Identify which cell holds the provided text, then report its [X, Y] central coordinate. 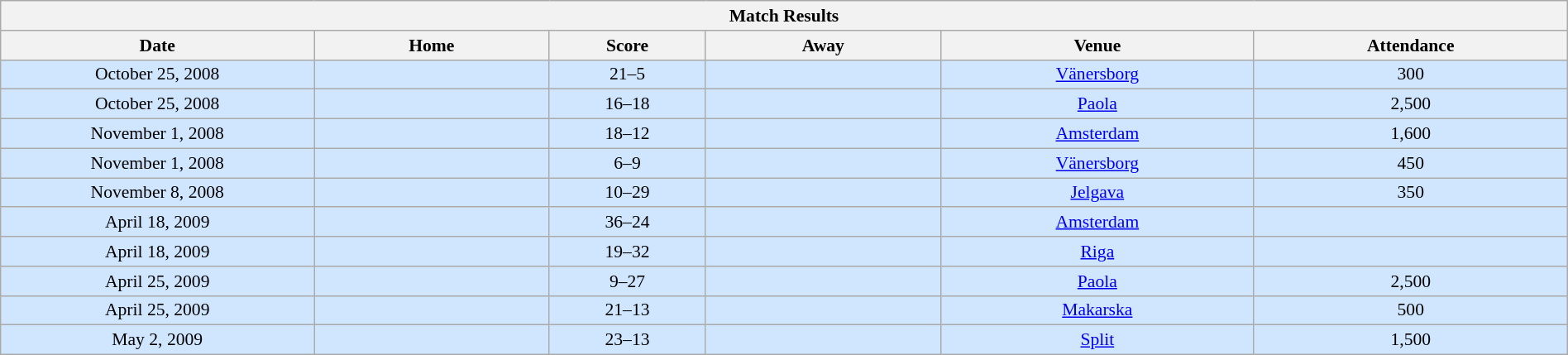
1,500 [1411, 340]
16–18 [627, 104]
350 [1411, 193]
Split [1097, 340]
6–9 [627, 163]
18–12 [627, 134]
Date [157, 46]
300 [1411, 74]
Makarska [1097, 310]
450 [1411, 163]
Away [823, 46]
9–27 [627, 281]
19–32 [627, 252]
Home [432, 46]
Score [627, 46]
36–24 [627, 223]
21–5 [627, 74]
10–29 [627, 193]
Jelgava [1097, 193]
May 2, 2009 [157, 340]
1,600 [1411, 134]
Attendance [1411, 46]
Venue [1097, 46]
23–13 [627, 340]
Match Results [784, 16]
November 8, 2008 [157, 193]
Riga [1097, 252]
500 [1411, 310]
21–13 [627, 310]
